Scan for the cell matching the given text and deliver its [x, y] coordinate at center. 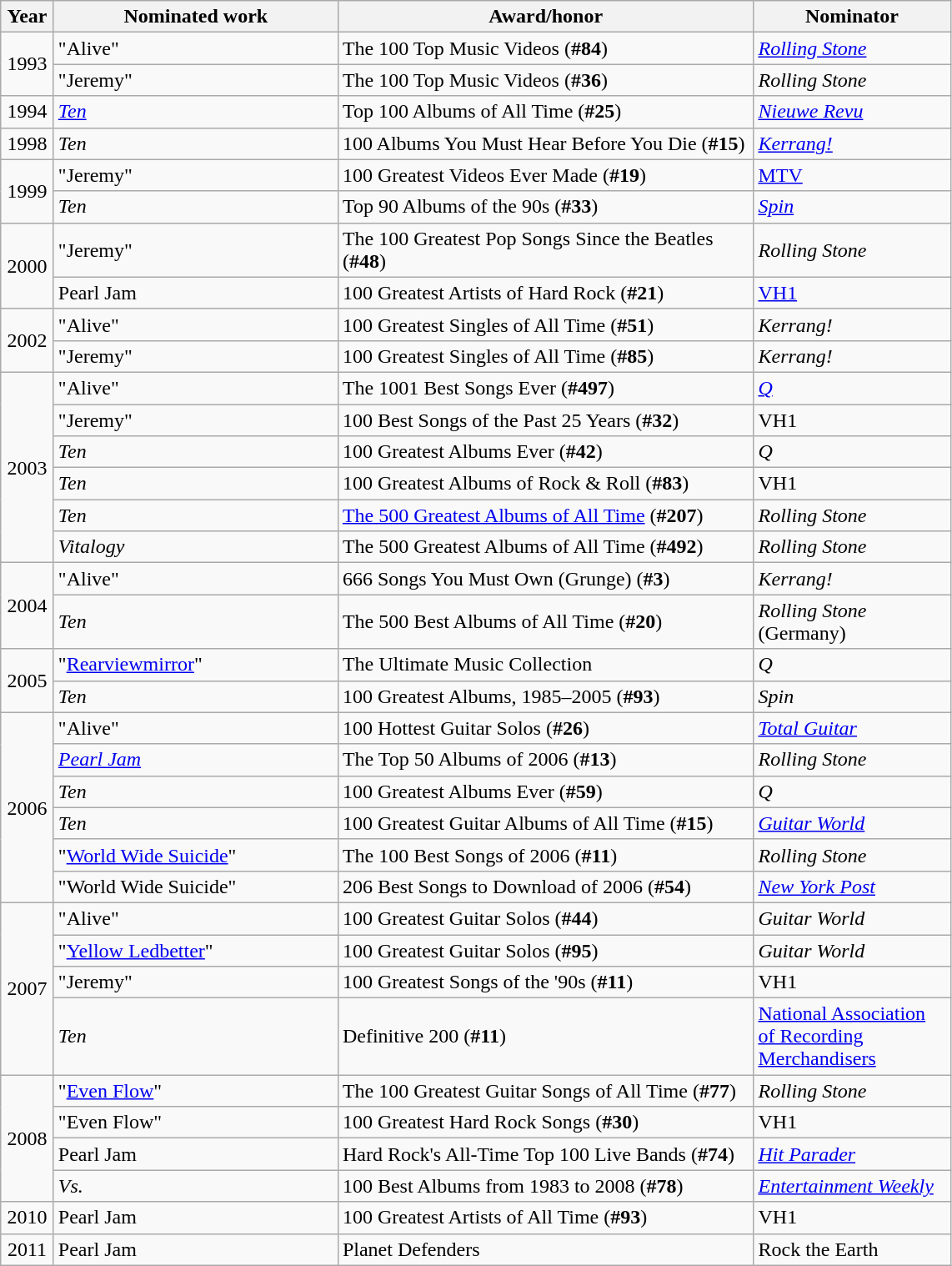
Year [28, 17]
The 500 Greatest Albums of All Time (#492) [545, 547]
New York Post [852, 887]
1994 [28, 112]
1993 [28, 64]
2005 [28, 681]
Nieuwe Revu [852, 112]
The 500 Greatest Albums of All Time (#207) [545, 515]
Rock the Earth [852, 1249]
100 Greatest Hard Rock Songs (#30) [545, 1123]
1998 [28, 143]
The 100 Top Music Videos (#84) [545, 48]
Planet Defenders [545, 1249]
Vitalogy [195, 547]
2006 [28, 807]
100 Greatest Singles of All Time (#85) [545, 356]
The 100 Greatest Pop Songs Since the Beatles (#48) [545, 250]
Entertainment Weekly [852, 1186]
Nominator [852, 17]
100 Best Songs of the Past 25 Years (#32) [545, 419]
2011 [28, 1249]
MTV [852, 175]
The 100 Top Music Videos (#36) [545, 80]
100 Greatest Guitar Albums of All Time (#15) [545, 823]
2000 [28, 265]
100 Greatest Guitar Solos (#95) [545, 950]
"Rearviewmirror" [195, 665]
100 Greatest Albums of Rock & Roll (#83) [545, 484]
100 Greatest Albums Ever (#42) [545, 452]
100 Greatest Guitar Solos (#44) [545, 918]
100 Best Albums from 1983 to 2008 (#78) [545, 1186]
National Association of Recording Merchandisers [852, 1037]
100 Greatest Albums Ever (#59) [545, 791]
The Top 50 Albums of 2006 (#13) [545, 760]
2010 [28, 1218]
100 Greatest Artists of All Time (#93) [545, 1218]
1999 [28, 191]
100 Greatest Albums, 1985–2005 (#93) [545, 696]
Rolling Stone (Germany) [852, 622]
100 Hottest Guitar Solos (#26) [545, 728]
2008 [28, 1138]
Top 90 Albums of the 90s (#33) [545, 207]
100 Greatest Artists of Hard Rock (#21) [545, 293]
"Yellow Ledbetter" [195, 950]
666 Songs You Must Own (Grunge) (#3) [545, 579]
Definitive 200 (#11) [545, 1037]
The 100 Greatest Guitar Songs of All Time (#77) [545, 1091]
The 500 Best Albums of All Time (#20) [545, 622]
2004 [28, 605]
100 Greatest Singles of All Time (#51) [545, 324]
206 Best Songs to Download of 2006 (#54) [545, 887]
2002 [28, 340]
2007 [28, 988]
The 1001 Best Songs Ever (#497) [545, 388]
2003 [28, 467]
Award/honor [545, 17]
Nominated work [195, 17]
Vs. [195, 1186]
100 Albums You Must Hear Before You Die (#15) [545, 143]
Top 100 Albums of All Time (#25) [545, 112]
The Ultimate Music Collection [545, 665]
Total Guitar [852, 728]
100 Greatest Songs of the '90s (#11) [545, 982]
Hard Rock's All-Time Top 100 Live Bands (#74) [545, 1154]
100 Greatest Videos Ever Made (#19) [545, 175]
Hit Parader [852, 1154]
The 100 Best Songs of 2006 (#11) [545, 855]
